Search for the cell housing the specified text and yield its [x, y] center coordinate. 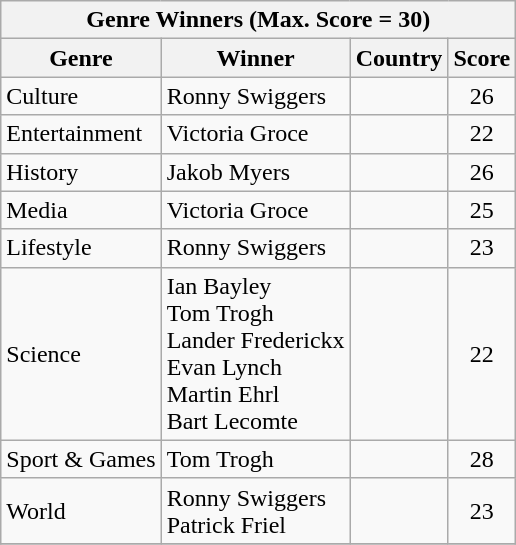
Genre Winners (Max. Score = 30) [258, 20]
Genre [81, 58]
28 [482, 459]
Country [399, 58]
Lifestyle [81, 248]
Ian BayleyTom TroghLander FrederickxEvan LynchMartin EhrlBart Lecomte [256, 354]
Winner [256, 58]
Culture [81, 96]
Tom Trogh [256, 459]
Sport & Games [81, 459]
Science [81, 354]
History [81, 172]
25 [482, 210]
Entertainment [81, 134]
Jakob Myers [256, 172]
Media [81, 210]
Score [482, 58]
Ronny SwiggersPatrick Friel [256, 510]
World [81, 510]
